Identify which cell holds the provided text, then report its (x, y) central coordinate. 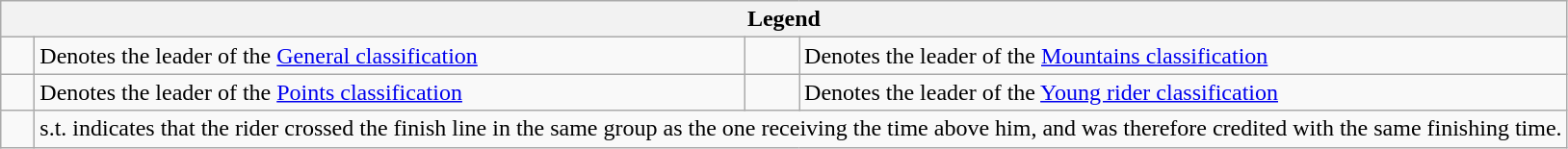
Denotes the leader of the General classification (390, 56)
Denotes the leader of the Points classification (390, 92)
Denotes the leader of the Young rider classification (1184, 92)
Denotes the leader of the Mountains classification (1184, 56)
Legend (784, 19)
